Determine the (X, Y) coordinate at the center of the cell enclosing the given text.  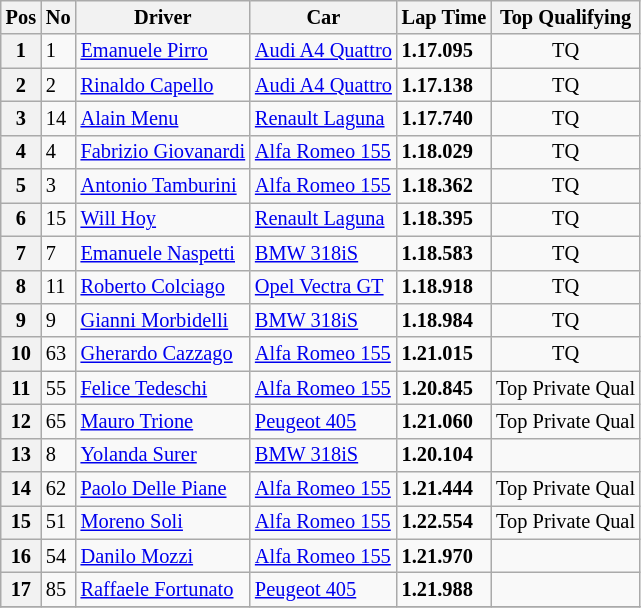
No (58, 17)
1.20.104 (444, 455)
Mauro Trione (163, 421)
1.18.984 (444, 320)
1.18.583 (444, 253)
1.21.060 (444, 421)
Danilo Mozzi (163, 556)
Paolo Delle Piane (163, 489)
63 (58, 354)
6 (21, 219)
Roberto Colciago (163, 287)
1.21.015 (444, 354)
Lap Time (444, 17)
16 (21, 556)
Alain Menu (163, 118)
1.21.970 (444, 556)
Pos (21, 17)
Gherardo Cazzago (163, 354)
Gianni Morbidelli (163, 320)
1.17.095 (444, 51)
1.17.138 (444, 85)
17 (21, 589)
13 (21, 455)
1.21.444 (444, 489)
Driver (163, 17)
1.18.395 (444, 219)
1.22.554 (444, 522)
Moreno Soli (163, 522)
54 (58, 556)
Car (324, 17)
1.20.845 (444, 388)
85 (58, 589)
Fabrizio Giovanardi (163, 152)
5 (21, 186)
1.18.918 (444, 287)
Felice Tedeschi (163, 388)
1.17.740 (444, 118)
Raffaele Fortunato (163, 589)
Yolanda Surer (163, 455)
Opel Vectra GT (324, 287)
Top Qualifying (566, 17)
Rinaldo Capello (163, 85)
12 (21, 421)
1.21.988 (444, 589)
10 (21, 354)
1.18.029 (444, 152)
51 (58, 522)
62 (58, 489)
65 (58, 421)
Will Hoy (163, 219)
Emanuele Naspetti (163, 253)
1.18.362 (444, 186)
Emanuele Pirro (163, 51)
55 (58, 388)
Antonio Tamburini (163, 186)
